Pinpoint the cell where the given text exists, returning its [x, y] midpoint coordinate. 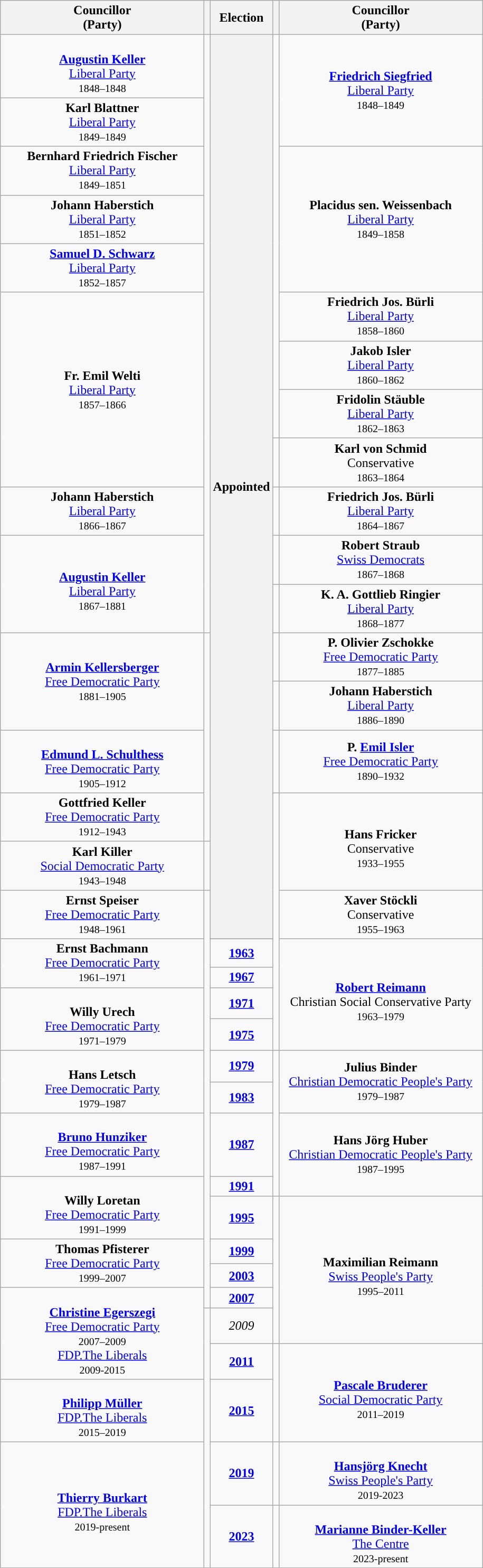
Johann HaberstichLiberal Party1886–1890 [381, 706]
Jakob IslerLiberal Party1860–1862 [381, 365]
Election [242, 18]
2011 [242, 1361]
Willy UrechFree Democratic Party1971–1979 [102, 1019]
Hansjörg KnechtSwiss People's Party2019-2023 [381, 1473]
Hans LetschFree Democratic Party1979–1987 [102, 1082]
Xaver StöckliConservative1955–1963 [381, 914]
2015 [242, 1411]
1999 [242, 1251]
Appointed [242, 487]
Karl KillerSocial Democratic Party1943–1948 [102, 866]
Karl BlattnerLiberal Party1849–1849 [102, 122]
Ernst SpeiserFree Democratic Party1948–1961 [102, 914]
1995 [242, 1217]
1987 [242, 1144]
Placidus sen. WeissenbachLiberal Party1849–1858 [381, 219]
Johann HaberstichLiberal Party1851–1852 [102, 219]
K. A. Gottlieb RingierLiberal Party1868–1877 [381, 609]
P. Olivier ZschokkeFree Democratic Party1877–1885 [381, 657]
Pascale BrudererSocial Democratic Party2011–2019 [381, 1393]
Hans Jörg HuberChristian Democratic People's Party1987–1995 [381, 1155]
P. Emil IslerFree Democratic Party1890–1932 [381, 762]
Friedrich Jos. BürliLiberal Party1864–1867 [381, 511]
1967 [242, 977]
Robert ReimannChristian Social Conservative Party1963–1979 [381, 994]
2007 [242, 1298]
Willy LoretanFree Democratic Party1991–1999 [102, 1208]
Augustin KellerLiberal Party1848–1848 [102, 67]
Edmund L. SchulthessFree Democratic Party1905–1912 [102, 762]
Fr. Emil WeltiLiberal Party1857–1866 [102, 389]
Friedrich SiegfriedLiberal Party1848–1849 [381, 91]
Karl von SchmidConservative1863–1864 [381, 462]
Gottfried KellerFree Democratic Party1912–1943 [102, 817]
1979 [242, 1066]
Julius BinderChristian Democratic People's Party1979–1987 [381, 1082]
Philipp MüllerFDP.The Liberals2015–2019 [102, 1411]
2003 [242, 1275]
1975 [242, 1035]
Hans FrickerConservative1933–1955 [381, 842]
Thierry BurkartFDP.The Liberals2019-present [102, 1505]
1971 [242, 1003]
Bernhard Friedrich FischerLiberal Party1849–1851 [102, 171]
2019 [242, 1473]
Thomas PfistererFree Democratic Party1999–2007 [102, 1263]
Fridolin StäubleLiberal Party1862–1863 [381, 414]
Christine EgerszegiFree Democratic Party2007–2009FDP.The Liberals2009-2015 [102, 1333]
1963 [242, 953]
Friedrich Jos. BürliLiberal Party1858–1860 [381, 316]
Maximilian ReimannSwiss People's Party1995–2011 [381, 1270]
2023 [242, 1536]
Samuel D. SchwarzLiberal Party1852–1857 [102, 268]
1991 [242, 1186]
2009 [242, 1326]
Armin KellersbergerFree Democratic Party1881–1905 [102, 682]
Marianne Binder-KellerThe Centre2023-present [381, 1536]
Johann HaberstichLiberal Party1866–1867 [102, 511]
1983 [242, 1098]
Bruno HunzikerFree Democratic Party1987–1991 [102, 1144]
Ernst BachmannFree Democratic Party1961–1971 [102, 963]
Augustin KellerLiberal Party1867–1881 [102, 584]
Robert StraubSwiss Democrats1867–1868 [381, 559]
